Capture the cell that displays the provided text and extract its (x, y) central coordinate. 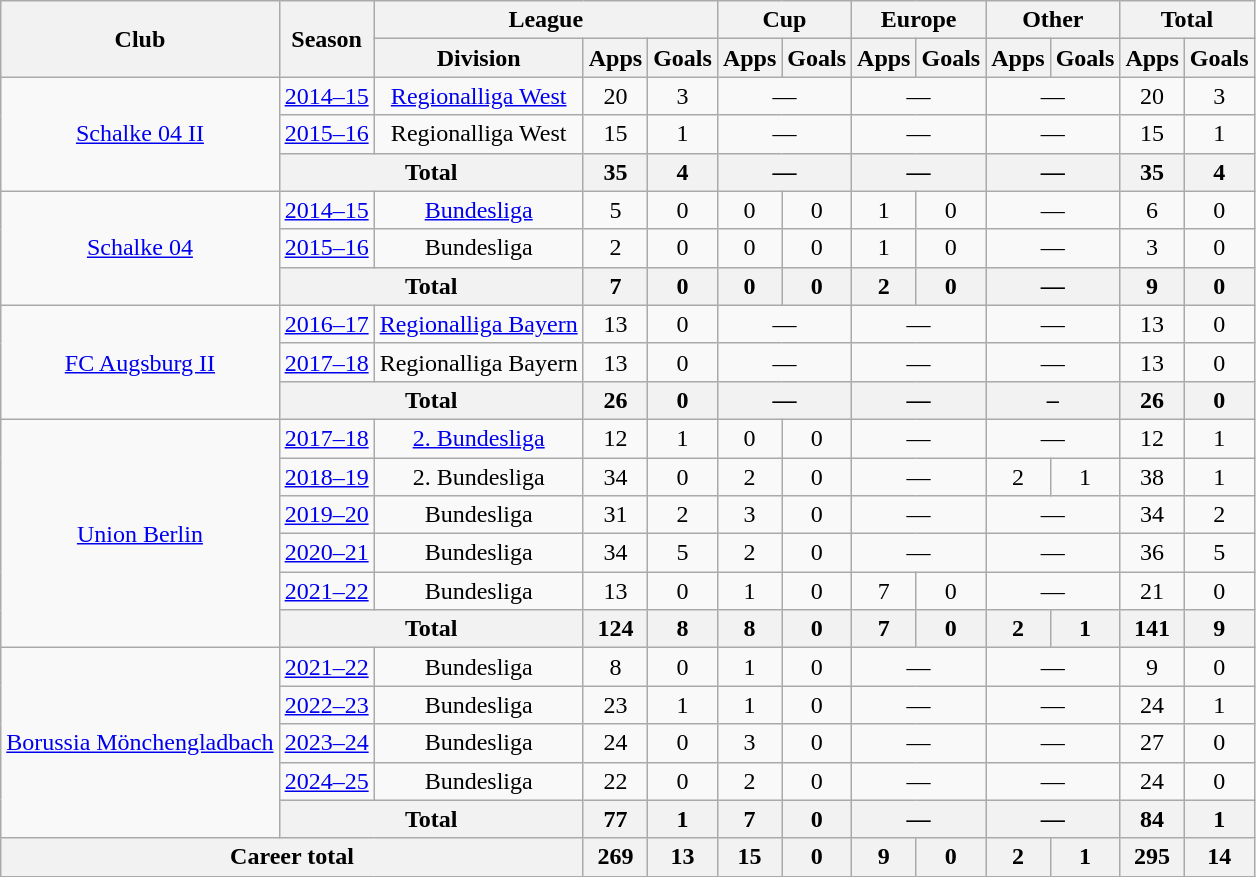
Season (326, 39)
Union Berlin (140, 533)
2016–17 (326, 324)
Cup (784, 20)
Career total (292, 857)
Schalke 04 (140, 248)
– (1053, 400)
2018–19 (326, 477)
Europe (919, 20)
269 (615, 857)
Division (478, 58)
FC Augsburg II (140, 362)
141 (1152, 629)
Schalke 04 II (140, 134)
2020–21 (326, 553)
Club (140, 39)
2023–24 (326, 743)
League (546, 20)
21 (1152, 591)
31 (615, 515)
295 (1152, 857)
38 (1152, 477)
84 (1152, 819)
22 (615, 781)
27 (1152, 743)
23 (615, 705)
36 (1152, 553)
6 (1152, 210)
2024–25 (326, 781)
77 (615, 819)
14 (1219, 857)
124 (615, 629)
Other (1053, 20)
2019–20 (326, 515)
2022–23 (326, 705)
Borussia Mönchengladbach (140, 743)
